Capture the cell that displays the provided text and extract its [X, Y] central coordinate. 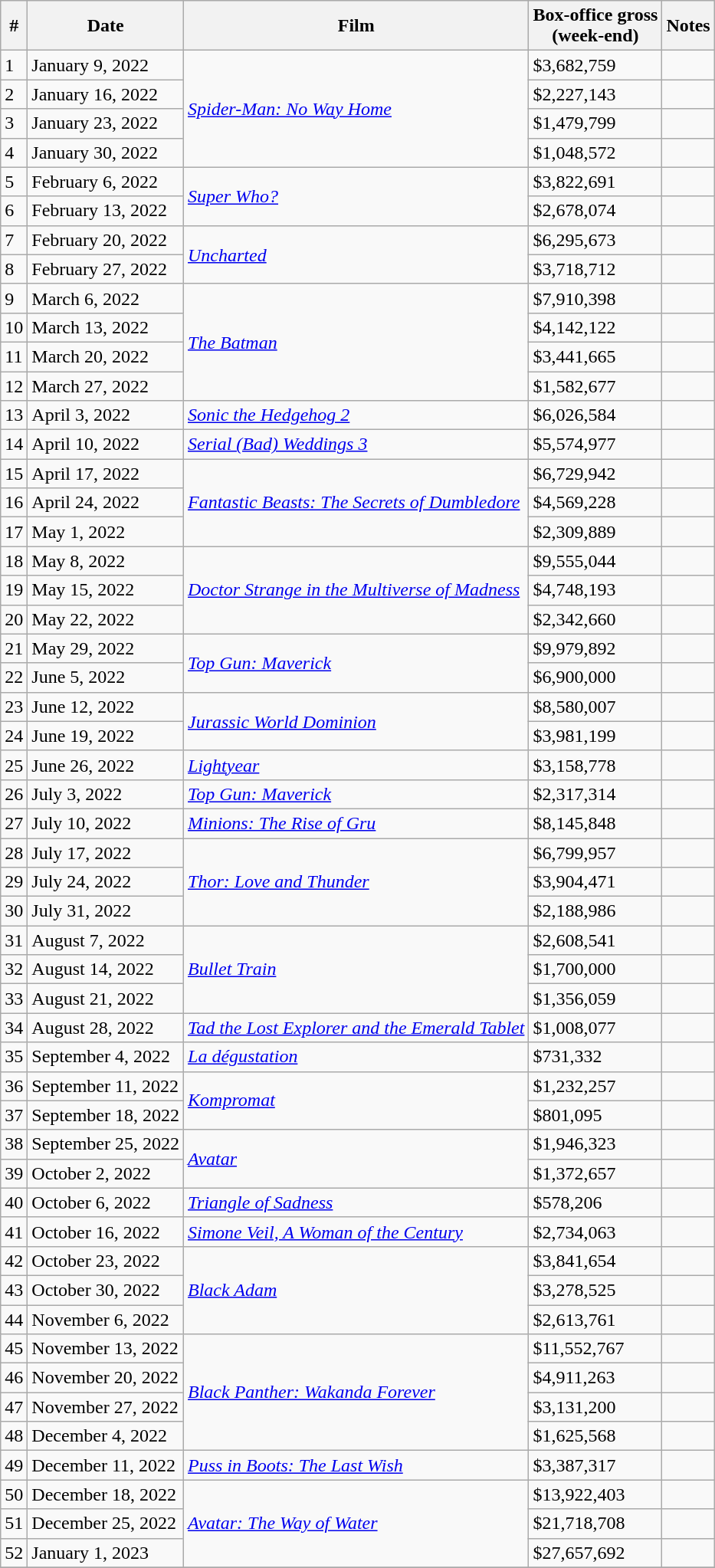
$6,729,942 [595, 474]
$27,657,692 [595, 1553]
May 22, 2022 [106, 619]
December 25, 2022 [106, 1524]
$801,095 [595, 1115]
July 10, 2022 [106, 823]
$3,904,471 [595, 882]
$3,131,200 [595, 1407]
February 20, 2022 [106, 240]
$6,799,957 [595, 853]
23 [14, 707]
$9,979,892 [595, 648]
19 [14, 590]
November 13, 2022 [106, 1349]
$1,372,657 [595, 1173]
May 29, 2022 [106, 648]
7 [14, 240]
February 27, 2022 [106, 269]
3 [14, 123]
21 [14, 648]
49 [14, 1465]
37 [14, 1115]
December 11, 2022 [106, 1465]
January 9, 2022 [106, 65]
June 5, 2022 [106, 677]
22 [14, 677]
$1,700,000 [595, 969]
August 28, 2022 [106, 1028]
$1,008,077 [595, 1028]
$3,822,691 [595, 182]
April 10, 2022 [106, 444]
13 [14, 415]
24 [14, 736]
July 31, 2022 [106, 911]
$1,356,059 [595, 999]
8 [14, 269]
$1,479,799 [595, 123]
January 23, 2022 [106, 123]
$3,841,654 [595, 1261]
Kompromat [356, 1101]
$1,232,257 [595, 1086]
June 26, 2022 [106, 765]
28 [14, 853]
Black Adam [356, 1290]
$1,625,568 [595, 1436]
$2,342,660 [595, 619]
July 3, 2022 [106, 794]
September 4, 2022 [106, 1057]
$11,552,767 [595, 1349]
September 25, 2022 [106, 1144]
January 30, 2022 [106, 153]
Notes [688, 26]
40 [14, 1202]
6 [14, 211]
April 17, 2022 [106, 474]
August 21, 2022 [106, 999]
February 6, 2022 [106, 182]
43 [14, 1290]
$578,206 [595, 1202]
Uncharted [356, 254]
44 [14, 1319]
$3,278,525 [595, 1290]
Box-office gross(week-end) [595, 26]
Triangle of Sadness [356, 1202]
January 1, 2023 [106, 1553]
$2,734,063 [595, 1232]
30 [14, 911]
Film [356, 26]
29 [14, 882]
May 8, 2022 [106, 561]
26 [14, 794]
March 20, 2022 [106, 356]
June 19, 2022 [106, 736]
$6,295,673 [595, 240]
$21,718,708 [595, 1524]
November 20, 2022 [106, 1378]
March 13, 2022 [106, 327]
May 1, 2022 [106, 532]
March 6, 2022 [106, 298]
$3,158,778 [595, 765]
36 [14, 1086]
October 6, 2022 [106, 1202]
2 [14, 94]
1 [14, 65]
17 [14, 532]
34 [14, 1028]
$2,608,541 [595, 940]
October 30, 2022 [106, 1290]
$4,748,193 [595, 590]
11 [14, 356]
June 12, 2022 [106, 707]
August 14, 2022 [106, 969]
35 [14, 1057]
32 [14, 969]
47 [14, 1407]
October 23, 2022 [106, 1261]
$2,309,889 [595, 532]
April 24, 2022 [106, 503]
Spider-Man: No Way Home [356, 109]
May 15, 2022 [106, 590]
4 [14, 153]
15 [14, 474]
16 [14, 503]
$6,026,584 [595, 415]
February 13, 2022 [106, 211]
41 [14, 1232]
$2,227,143 [595, 94]
December 4, 2022 [106, 1436]
Super Who? [356, 196]
12 [14, 385]
April 3, 2022 [106, 415]
$6,900,000 [595, 677]
51 [14, 1524]
Sonic the Hedgehog 2 [356, 415]
27 [14, 823]
March 27, 2022 [106, 385]
October 2, 2022 [106, 1173]
Serial (Bad) Weddings 3 [356, 444]
September 11, 2022 [106, 1086]
# [14, 26]
La dégustation [356, 1057]
Fantastic Beasts: The Secrets of Dumbledore [356, 503]
January 16, 2022 [106, 94]
August 7, 2022 [106, 940]
10 [14, 327]
Bullet Train [356, 969]
45 [14, 1349]
$1,048,572 [595, 153]
Avatar: The Way of Water [356, 1524]
$3,981,199 [595, 736]
$731,332 [595, 1057]
Lightyear [356, 765]
48 [14, 1436]
$7,910,398 [595, 298]
$9,555,044 [595, 561]
50 [14, 1494]
20 [14, 619]
Black Panther: Wakanda Forever [356, 1393]
$2,678,074 [595, 211]
Date [106, 26]
5 [14, 182]
25 [14, 765]
Minions: The Rise of Gru [356, 823]
$3,718,712 [595, 269]
52 [14, 1553]
$3,387,317 [595, 1465]
September 18, 2022 [106, 1115]
July 24, 2022 [106, 882]
9 [14, 298]
$3,441,665 [595, 356]
33 [14, 999]
14 [14, 444]
$1,582,677 [595, 385]
$4,142,122 [595, 327]
November 6, 2022 [106, 1319]
$8,580,007 [595, 707]
$4,569,228 [595, 503]
$13,922,403 [595, 1494]
Thor: Love and Thunder [356, 882]
Jurassic World Dominion [356, 721]
$1,946,323 [595, 1144]
38 [14, 1144]
$2,613,761 [595, 1319]
Avatar [356, 1159]
Simone Veil, A Woman of the Century [356, 1232]
31 [14, 940]
$4,911,263 [595, 1378]
October 16, 2022 [106, 1232]
46 [14, 1378]
$5,574,977 [595, 444]
$2,317,314 [595, 794]
18 [14, 561]
November 27, 2022 [106, 1407]
July 17, 2022 [106, 853]
$3,682,759 [595, 65]
Puss in Boots: The Last Wish [356, 1465]
$2,188,986 [595, 911]
Doctor Strange in the Multiverse of Madness [356, 590]
$8,145,848 [595, 823]
42 [14, 1261]
39 [14, 1173]
December 18, 2022 [106, 1494]
Tad the Lost Explorer and the Emerald Tablet [356, 1028]
The Batman [356, 342]
